Locate the cell with the specified text and output its (X, Y) center coordinate. 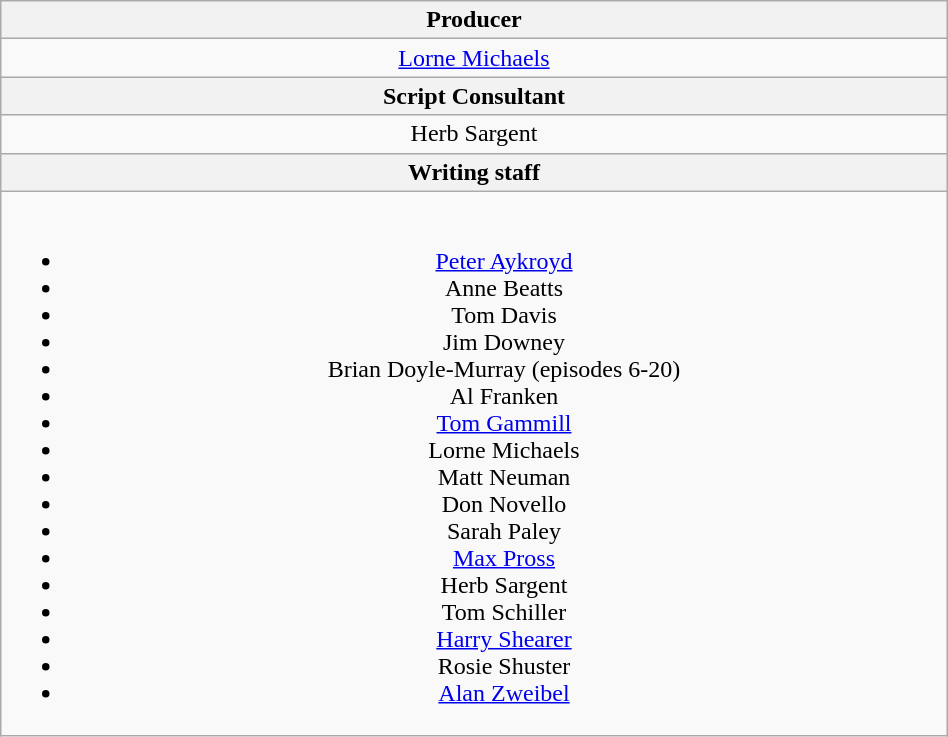
Script Consultant (474, 96)
Writing staff (474, 172)
Herb Sargent (474, 134)
Lorne Michaels (474, 58)
Producer (474, 20)
